Identify which cell holds the provided text, then report its (x, y) central coordinate. 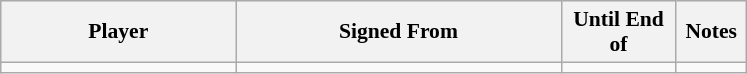
Player (118, 32)
Until End of (618, 32)
Signed From (398, 32)
Notes (711, 32)
